Search for the cell housing the specified text and yield its [x, y] center coordinate. 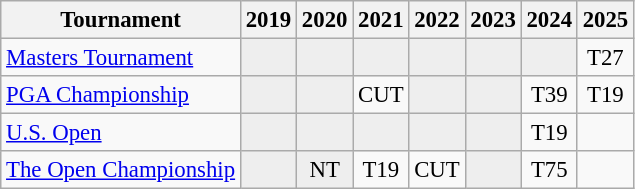
2023 [493, 20]
Tournament [121, 20]
2021 [381, 20]
T75 [549, 170]
2019 [268, 20]
The Open Championship [121, 170]
T27 [605, 58]
NT [325, 170]
T39 [549, 95]
U.S. Open [121, 133]
Masters Tournament [121, 58]
2025 [605, 20]
2020 [325, 20]
2022 [437, 20]
2024 [549, 20]
PGA Championship [121, 95]
